From the cell containing the given text, extract its center point as (X, Y) coordinate. 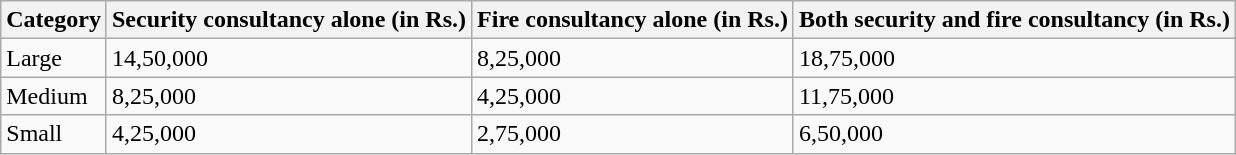
Medium (54, 96)
2,75,000 (633, 134)
6,50,000 (1014, 134)
Category (54, 20)
Small (54, 134)
14,50,000 (288, 58)
Security consultancy alone (in Rs.) (288, 20)
18,75,000 (1014, 58)
Both security and fire consultancy (in Rs.) (1014, 20)
Fire consultancy alone (in Rs.) (633, 20)
Large (54, 58)
11,75,000 (1014, 96)
